Output the [x, y] coordinate of the center of the cell containing the given text.  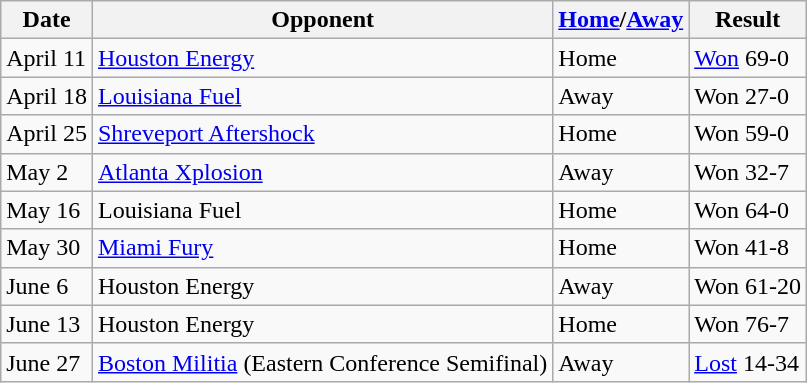
Boston Militia (Eastern Conference Semifinal) [322, 362]
Won 64-0 [748, 210]
Won 61-20 [748, 286]
Date [47, 20]
Won 69-0 [748, 58]
Won 59-0 [748, 134]
Result [748, 20]
April 11 [47, 58]
Atlanta Xplosion [322, 172]
June 27 [47, 362]
May 2 [47, 172]
Home/Away [621, 20]
Won 76-7 [748, 324]
May 16 [47, 210]
June 13 [47, 324]
Won 41-8 [748, 248]
Shreveport Aftershock [322, 134]
Opponent [322, 20]
April 18 [47, 96]
Won 32-7 [748, 172]
Lost 14-34 [748, 362]
June 6 [47, 286]
Won 27-0 [748, 96]
Miami Fury [322, 248]
April 25 [47, 134]
May 30 [47, 248]
